Extract the (x, y) coordinate from the center of the cell holding the provided text.  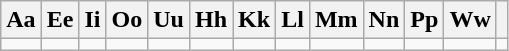
Kk (254, 20)
Mm (336, 20)
Ll (293, 20)
Ii (92, 20)
Nn (384, 20)
Aa (21, 20)
Hh (210, 20)
Oo (127, 20)
Uu (169, 20)
Pp (424, 20)
Ee (60, 20)
Ww (470, 20)
